Provide the (X, Y) coordinate of the cell's center where the given text is located.  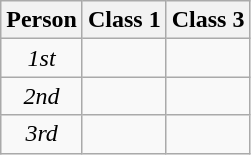
2nd (42, 96)
Class 1 (124, 20)
1st (42, 58)
3rd (42, 134)
Person (42, 20)
Class 3 (208, 20)
